Capture the cell that displays the provided text and extract its (x, y) central coordinate. 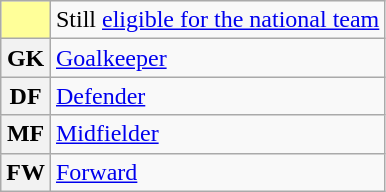
Midfielder (217, 134)
MF (26, 134)
Defender (217, 96)
Still eligible for the national team (217, 20)
DF (26, 96)
Goalkeeper (217, 58)
FW (26, 172)
GK (26, 58)
Forward (217, 172)
